Determine the [X, Y] coordinate at the center of the cell enclosing the given text.  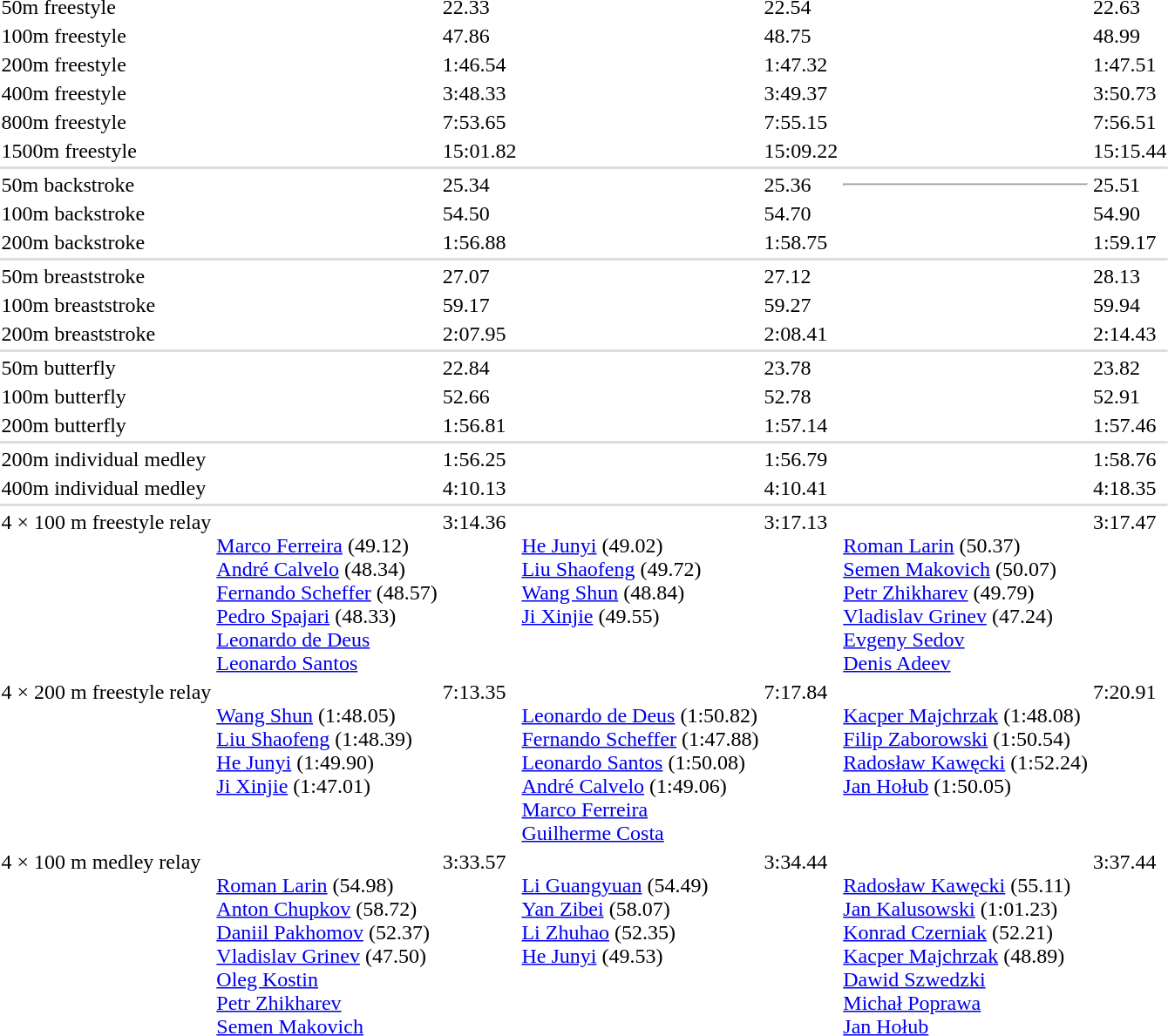
100m breaststroke [106, 305]
28.13 [1130, 276]
1:57.46 [1130, 425]
15:09.22 [801, 151]
400m freestyle [106, 93]
52.78 [801, 396]
59.27 [801, 305]
He Junyi (49.02)Liu Shaofeng (49.72)Wang Shun (48.84)Ji Xinjie (49.55) [640, 592]
22.84 [479, 368]
3:17.47 [1130, 592]
100m butterfly [106, 396]
200m butterfly [106, 425]
25.34 [479, 185]
52.91 [1130, 396]
Leonardo de Deus (1:50.82)Fernando Scheffer (1:47.88)Leonardo Santos (1:50.08)André Calvelo (1:49.06)Marco FerreiraGuilherme Costa [640, 762]
800m freestyle [106, 122]
1:58.75 [801, 242]
27.07 [479, 276]
Wang Shun (1:48.05)Liu Shaofeng (1:48.39)He Junyi (1:49.90)Ji Xinjie (1:47.01) [327, 762]
4 × 100 m freestyle relay [106, 592]
54.90 [1130, 213]
200m breaststroke [106, 334]
4:10.41 [801, 488]
50m backstroke [106, 185]
200m individual medley [106, 459]
1:47.51 [1130, 64]
7:53.65 [479, 122]
100m freestyle [106, 36]
200m freestyle [106, 64]
4:18.35 [1130, 488]
100m backstroke [106, 213]
47.86 [479, 36]
50m breaststroke [106, 276]
4 × 200 m freestyle relay [106, 762]
3:17.13 [801, 592]
2:07.95 [479, 334]
52.66 [479, 396]
7:17.84 [801, 762]
2:14.43 [1130, 334]
48.99 [1130, 36]
25.36 [801, 185]
1500m freestyle [106, 151]
200m backstroke [106, 242]
Marco Ferreira (49.12)André Calvelo (48.34)Fernando Scheffer (48.57)Pedro Spajari (48.33)Leonardo de DeusLeonardo Santos [327, 592]
27.12 [801, 276]
54.50 [479, 213]
1:56.79 [801, 459]
48.75 [801, 36]
50m butterfly [106, 368]
23.82 [1130, 368]
1:46.54 [479, 64]
2:08.41 [801, 334]
3:48.33 [479, 93]
Roman Larin (50.37)Semen Makovich (50.07)Petr Zhikharev (49.79)Vladislav Grinev (47.24)Evgeny SedovDenis Adeev [966, 592]
400m individual medley [106, 488]
1:56.25 [479, 459]
3:49.37 [801, 93]
1:47.32 [801, 64]
15:01.82 [479, 151]
1:59.17 [1130, 242]
54.70 [801, 213]
59.17 [479, 305]
1:56.81 [479, 425]
1:57.14 [801, 425]
15:15.44 [1130, 151]
1:56.88 [479, 242]
7:55.15 [801, 122]
7:13.35 [479, 762]
23.78 [801, 368]
4:10.13 [479, 488]
25.51 [1130, 185]
7:20.91 [1130, 762]
3:14.36 [479, 592]
Kacper Majchrzak (1:48.08)Filip Zaborowski (1:50.54)Radosław Kawęcki (1:52.24)Jan Hołub (1:50.05) [966, 762]
1:58.76 [1130, 459]
7:56.51 [1130, 122]
59.94 [1130, 305]
3:50.73 [1130, 93]
